Capture the cell that displays the provided text and extract its [X, Y] central coordinate. 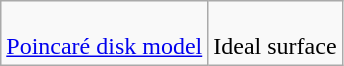
Poincaré disk model [104, 34]
Ideal surface [275, 34]
